Search for the cell housing the specified text and yield its (x, y) center coordinate. 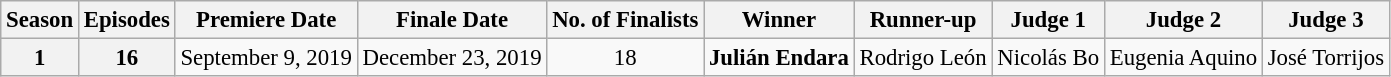
September 9, 2019 (266, 58)
16 (126, 58)
Judge 2 (1183, 20)
Runner-up (923, 20)
Episodes (126, 20)
Rodrigo León (923, 58)
Winner (780, 20)
18 (626, 58)
José Torrijos (1326, 58)
1 (40, 58)
Judge 1 (1048, 20)
Julián Endara (780, 58)
Season (40, 20)
Nicolás Bo (1048, 58)
Finale Date (452, 20)
Eugenia Aquino (1183, 58)
December 23, 2019 (452, 58)
Premiere Date (266, 20)
No. of Finalists (626, 20)
Judge 3 (1326, 20)
